Provide the (X, Y) coordinate of the cell's center where the given text is located.  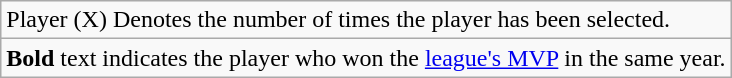
Bold text indicates the player who won the league's MVP in the same year. (366, 58)
Player (X) Denotes the number of times the player has been selected. (366, 20)
